Locate the cell with the specified text and output its (x, y) center coordinate. 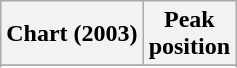
Chart (2003) (72, 34)
Peakposition (189, 34)
